Capture the cell that displays the provided text and extract its (X, Y) central coordinate. 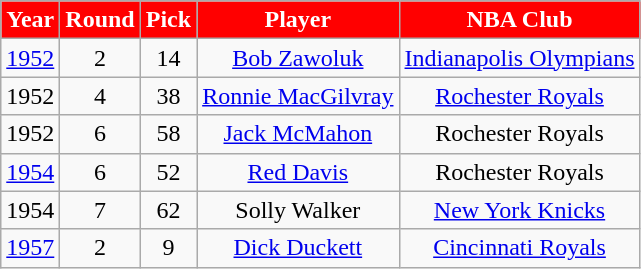
14 (168, 58)
Ronnie MacGilvray (298, 96)
62 (168, 210)
Round (100, 20)
Bob Zawoluk (298, 58)
Indianapolis Olympians (520, 58)
Year (30, 20)
New York Knicks (520, 210)
58 (168, 134)
38 (168, 96)
Dick Duckett (298, 248)
Red Davis (298, 172)
4 (100, 96)
Player (298, 20)
9 (168, 248)
52 (168, 172)
Solly Walker (298, 210)
Pick (168, 20)
7 (100, 210)
Cincinnati Royals (520, 248)
NBA Club (520, 20)
Jack McMahon (298, 134)
1957 (30, 248)
